Scan for the cell matching the given text and deliver its [X, Y] coordinate at center. 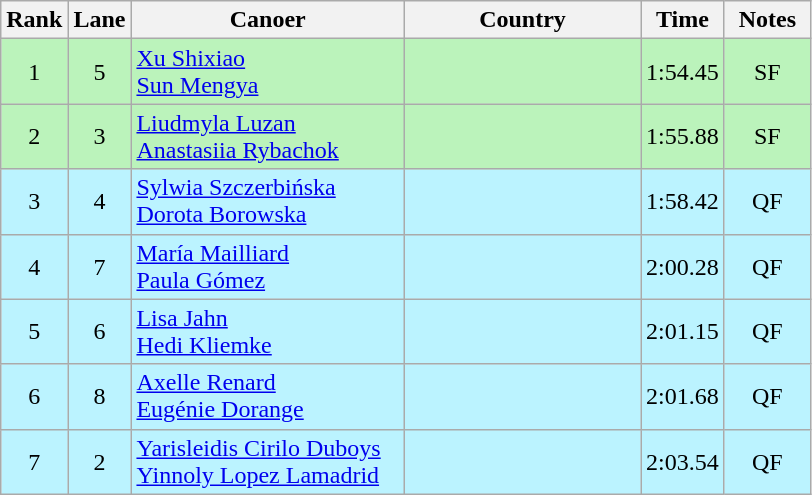
Notes [767, 20]
Liudmyla LuzanAnastasiia Rybachok [268, 136]
Axelle RenardEugénie Dorange [268, 396]
Country [522, 20]
2:03.54 [683, 462]
8 [100, 396]
Lane [100, 20]
1 [34, 72]
1:58.42 [683, 202]
1:55.88 [683, 136]
Time [683, 20]
María MailliardPaula Gómez [268, 266]
2:01.15 [683, 332]
2:01.68 [683, 396]
Yarisleidis Cirilo DuboysYinnoly Lopez Lamadrid [268, 462]
Canoer [268, 20]
Rank [34, 20]
Xu ShixiaoSun Mengya [268, 72]
2:00.28 [683, 266]
Lisa JahnHedi Kliemke [268, 332]
Sylwia SzczerbińskaDorota Borowska [268, 202]
1:54.45 [683, 72]
